Return the [X, Y] coordinate for the center point of the cell that contains the specified text.  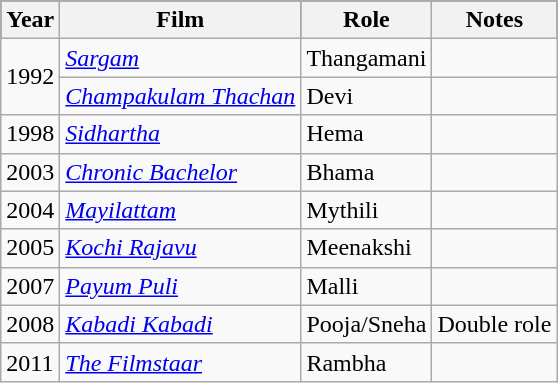
Rambha [366, 362]
2008 [30, 324]
Thangamani [366, 58]
Year [30, 20]
Chronic Bachelor [180, 172]
Meenakshi [366, 248]
2004 [30, 210]
Mayilattam [180, 210]
Mythili [366, 210]
Kochi Rajavu [180, 248]
Devi [366, 96]
Notes [494, 20]
2011 [30, 362]
Double role [494, 324]
2003 [30, 172]
1992 [30, 77]
Sargam [180, 58]
The Filmstaar [180, 362]
2007 [30, 286]
Pooja/Sneha [366, 324]
Kabadi Kabadi [180, 324]
2005 [30, 248]
Film [180, 20]
Role [366, 20]
1998 [30, 134]
Malli [366, 286]
Payum Puli [180, 286]
Bhama [366, 172]
Hema [366, 134]
Champakulam Thachan [180, 96]
Sidhartha [180, 134]
